From the cell containing the given text, extract its center point as [X, Y] coordinate. 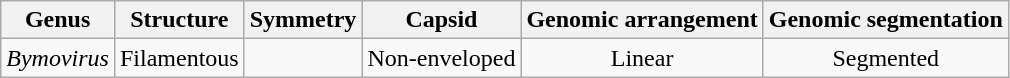
Bymovirus [58, 58]
Capsid [442, 20]
Structure [179, 20]
Genomic segmentation [886, 20]
Linear [642, 58]
Symmetry [303, 20]
Filamentous [179, 58]
Genus [58, 20]
Non-enveloped [442, 58]
Genomic arrangement [642, 20]
Segmented [886, 58]
